Identify which cell holds the provided text, then report its [x, y] central coordinate. 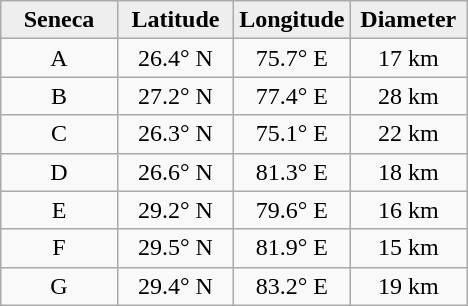
Latitude [175, 20]
81.9° E [292, 248]
29.5° N [175, 248]
C [59, 134]
22 km [408, 134]
77.4° E [292, 96]
E [59, 210]
D [59, 172]
75.7° E [292, 58]
A [59, 58]
17 km [408, 58]
29.2° N [175, 210]
G [59, 286]
Diameter [408, 20]
B [59, 96]
15 km [408, 248]
26.3° N [175, 134]
29.4° N [175, 286]
26.4° N [175, 58]
79.6° E [292, 210]
19 km [408, 286]
16 km [408, 210]
75.1° E [292, 134]
18 km [408, 172]
83.2° E [292, 286]
26.6° N [175, 172]
F [59, 248]
81.3° E [292, 172]
27.2° N [175, 96]
Longitude [292, 20]
Seneca [59, 20]
28 km [408, 96]
